Find where the given text appears and provide that cell's center as (x, y) coordinate. 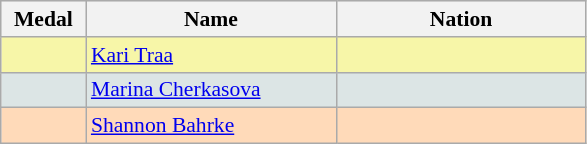
Marina Cherkasova (211, 90)
Shannon Bahrke (211, 126)
Kari Traa (211, 55)
Medal (44, 19)
Name (211, 19)
Nation (461, 19)
